Search for the cell housing the specified text and yield its [X, Y] center coordinate. 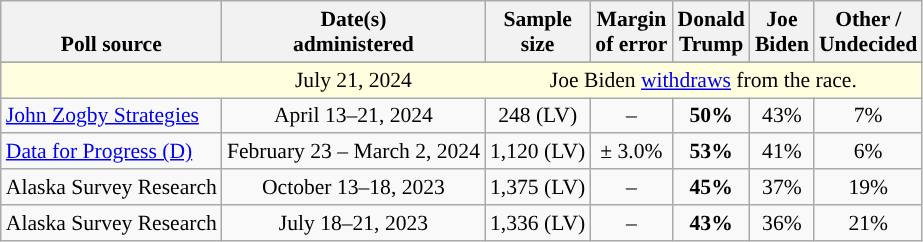
21% [868, 223]
6% [868, 152]
Other /Undecided [868, 32]
37% [782, 187]
DonaldTrump [712, 32]
50% [712, 116]
36% [782, 223]
October 13–18, 2023 [354, 187]
1,120 (LV) [538, 152]
Marginof error [631, 32]
JoeBiden [782, 32]
John Zogby Strategies [112, 116]
7% [868, 116]
1,336 (LV) [538, 223]
July 18–21, 2023 [354, 223]
July 21, 2024 [354, 80]
± 3.0% [631, 152]
248 (LV) [538, 116]
February 23 – March 2, 2024 [354, 152]
41% [782, 152]
45% [712, 187]
Data for Progress (D) [112, 152]
Poll source [112, 32]
Samplesize [538, 32]
April 13–21, 2024 [354, 116]
1,375 (LV) [538, 187]
Date(s)administered [354, 32]
19% [868, 187]
53% [712, 152]
Joe Biden withdraws from the race. [704, 80]
